Identify which cell holds the provided text, then report its (x, y) central coordinate. 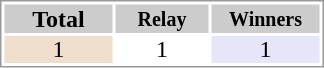
Winners (266, 18)
Relay (162, 18)
Total (58, 18)
